Locate the cell with the specified text and output its [x, y] center coordinate. 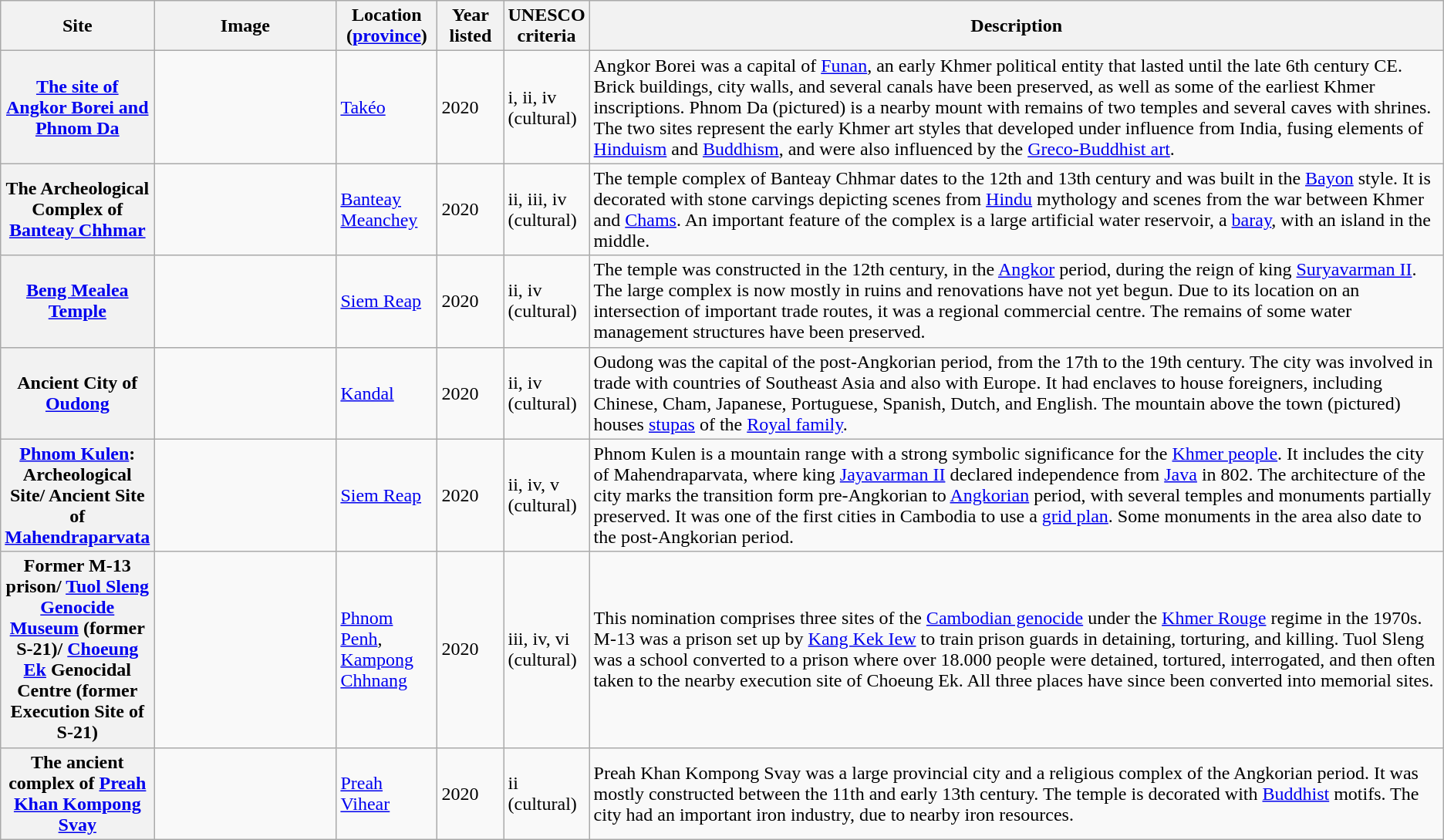
Description [1017, 26]
i, ii, iv (cultural) [546, 107]
The Archeological Complex of Banteay Chhmar [77, 210]
Former M-13 prison/ Tuol Sleng Genocide Museum (former S-21)/ Choeung Ek Genocidal Centre (former Execution Site of S-21) [77, 649]
Image [245, 26]
Preah Vihear [387, 793]
Phnom Kulen: Archeological Site/ Ancient Site of Mahendraparvata [77, 495]
The ancient complex of Preah Khan Kompong Svay [77, 793]
Site [77, 26]
The site of Angkor Borei and Phnom Da [77, 107]
Banteay Meanchey [387, 210]
Kandal [387, 393]
ii, iii, iv (cultural) [546, 210]
Takéo [387, 107]
Phnom Penh, Kampong Chhnang [387, 649]
Beng Mealea Temple [77, 301]
Location (province) [387, 26]
iii, iv, vi (cultural) [546, 649]
Year listed [471, 26]
Ancient City of Oudong [77, 393]
UNESCO criteria [546, 26]
ii (cultural) [546, 793]
ii, iv, v (cultural) [546, 495]
